Scan for the cell matching the given text and deliver its (x, y) coordinate at center. 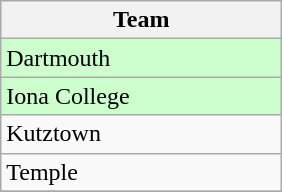
Temple (142, 172)
Dartmouth (142, 58)
Kutztown (142, 134)
Team (142, 20)
Iona College (142, 96)
